For the text-containing cell, return its midpoint in [x, y] coordinate format. 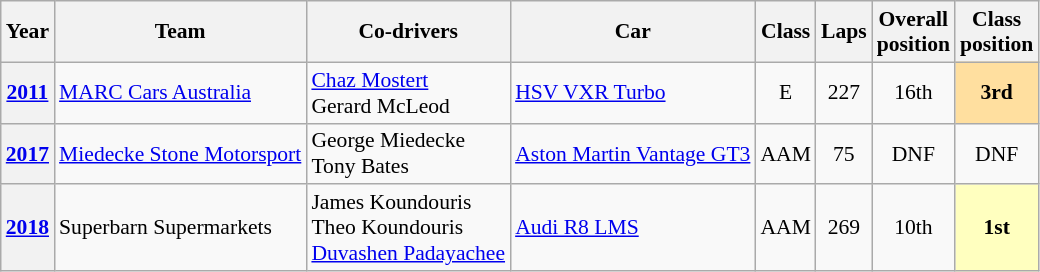
269 [844, 228]
Team [180, 32]
16th [914, 92]
2017 [28, 154]
MARC Cars Australia [180, 92]
Car [632, 32]
10th [914, 228]
Class [786, 32]
3rd [996, 92]
Classposition [996, 32]
Co-drivers [408, 32]
2011 [28, 92]
James Koundouris Theo Koundouris Duvashen Padayachee [408, 228]
Chaz Mostert Gerard McLeod [408, 92]
Audi R8 LMS [632, 228]
E [786, 92]
2018 [28, 228]
Year [28, 32]
1st [996, 228]
Aston Martin Vantage GT3 [632, 154]
George Miedecke Tony Bates [408, 154]
227 [844, 92]
75 [844, 154]
Miedecke Stone Motorsport [180, 154]
HSV VXR Turbo [632, 92]
Overallposition [914, 32]
Superbarn Supermarkets [180, 228]
Laps [844, 32]
